From the cell containing the given text, extract its center point as (X, Y) coordinate. 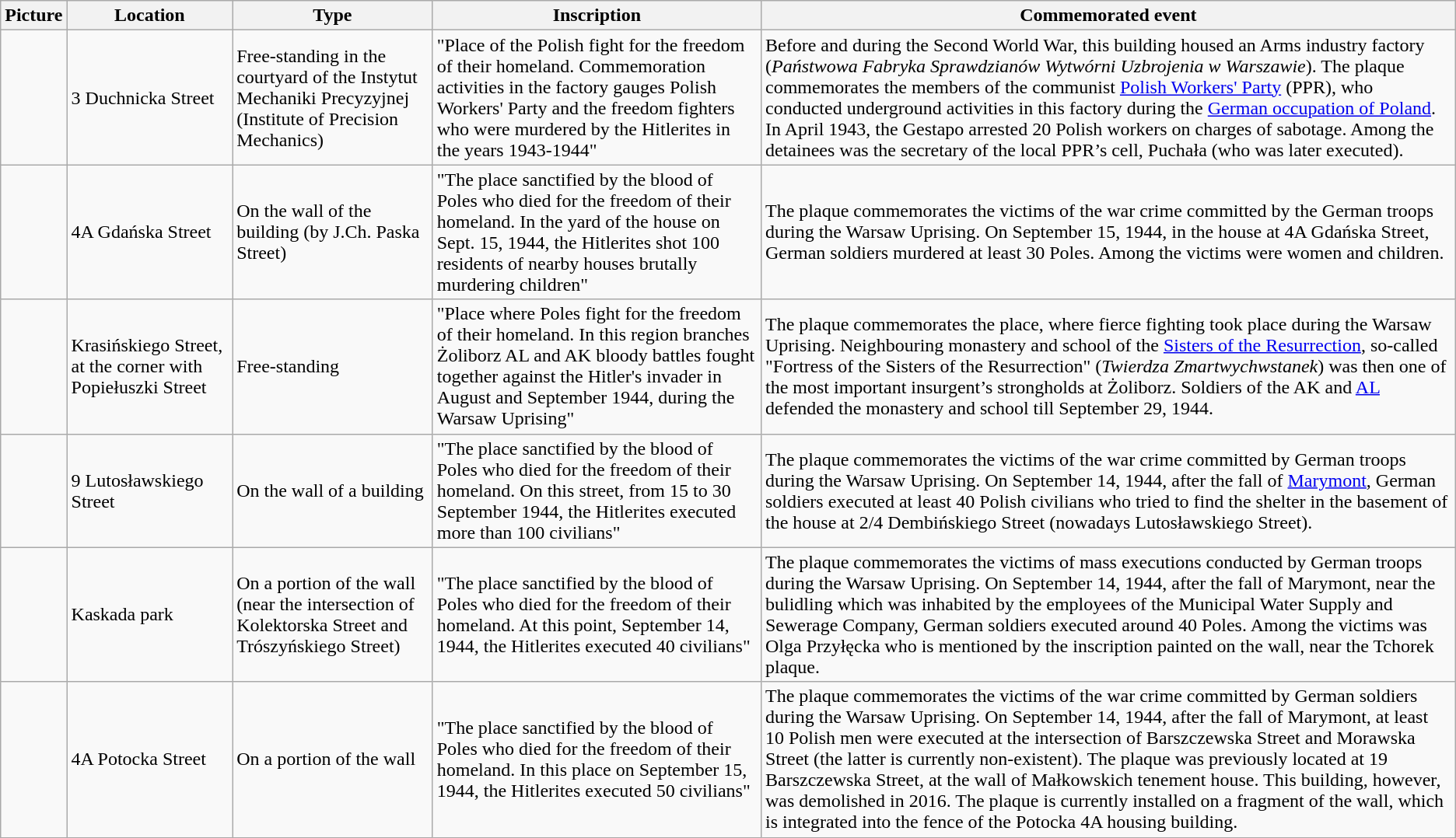
Picture (34, 16)
3 Duchnicka Street (149, 98)
4A Gdańska Street (149, 232)
Location (149, 16)
Inscription (597, 16)
9 Lutosławskiego Street (149, 491)
Commemorated event (1108, 16)
On the wall of the building (by J.Ch. Paska Street) (333, 232)
On a portion of the wall (near the intersection of Kolektorska Street and Trószyńskiego Street) (333, 614)
On a portion of the wall (333, 759)
Free-standing in the courtyard of the Instytut Mechaniki Precyzyjnej (Institute of Precision Mechanics) (333, 98)
Krasińskiego Street, at the corner with Popiełuszki Street (149, 367)
Kaskada park (149, 614)
Free-standing (333, 367)
4A Potocka Street (149, 759)
On the wall of a building (333, 491)
Type (333, 16)
